Extract the [X, Y] coordinate from the center of the cell holding the provided text.  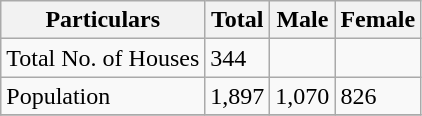
1,070 [302, 96]
Total No. of Houses [103, 58]
826 [378, 96]
Female [378, 20]
Male [302, 20]
1,897 [238, 96]
Particulars [103, 20]
344 [238, 58]
Total [238, 20]
Population [103, 96]
